Locate the cell with the specified text and output its [X, Y] center coordinate. 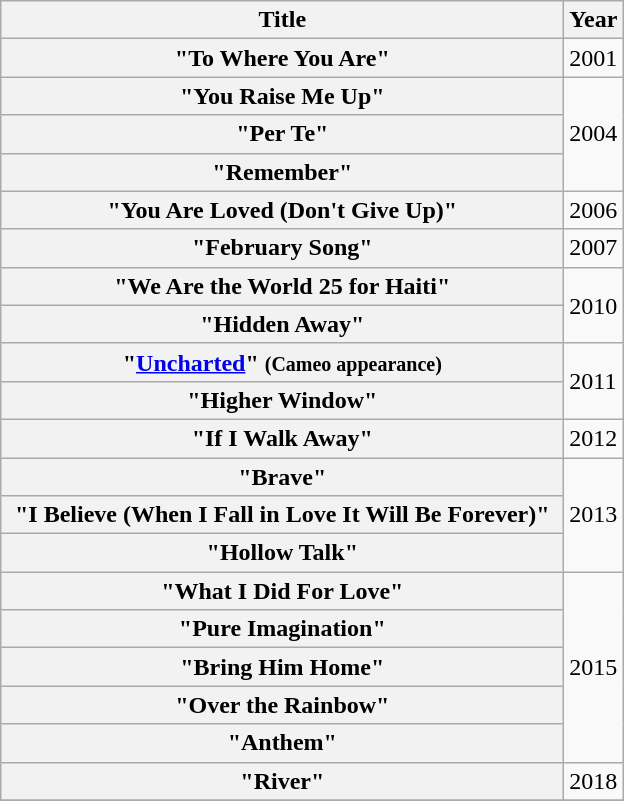
"You Are Loved (Don't Give Up)" [282, 210]
"To Where You Are" [282, 58]
"Anthem" [282, 743]
"What I Did For Love" [282, 591]
"Uncharted" (Cameo appearance) [282, 362]
"Pure Imagination" [282, 629]
"Brave" [282, 477]
2006 [594, 210]
"Per Te" [282, 134]
2018 [594, 781]
"Over the Rainbow" [282, 705]
"If I Walk Away" [282, 438]
"Bring Him Home" [282, 667]
2001 [594, 58]
Year [594, 20]
2010 [594, 305]
Title [282, 20]
2013 [594, 515]
2015 [594, 667]
"We Are the World 25 for Haiti" [282, 286]
"You Raise Me Up" [282, 96]
2011 [594, 381]
2012 [594, 438]
"Remember" [282, 172]
"Hidden Away" [282, 324]
"Higher Window" [282, 400]
"River" [282, 781]
"I Believe (When I Fall in Love It Will Be Forever)" [282, 515]
"Hollow Talk" [282, 553]
2004 [594, 134]
"February Song" [282, 248]
2007 [594, 248]
